Locate the cell with the specified text and output its [x, y] center coordinate. 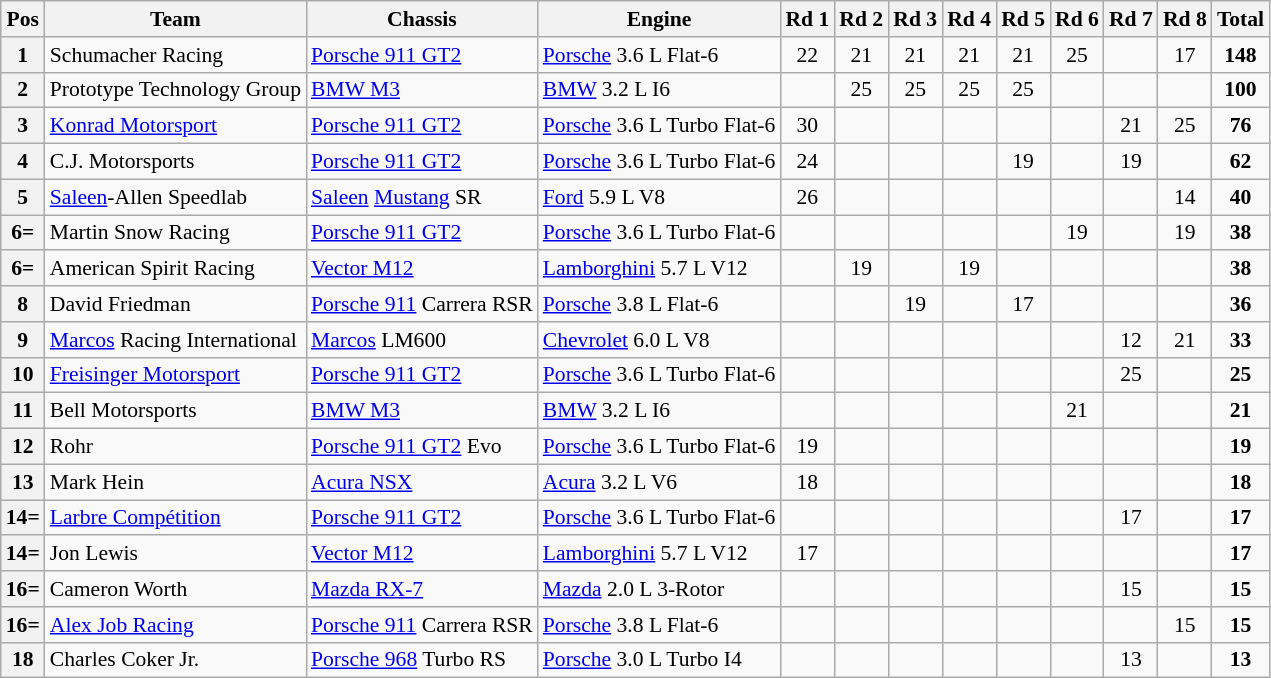
148 [1240, 55]
Mazda 2.0 L 3-Rotor [660, 589]
Martin Snow Racing [176, 233]
C.J. Motorsports [176, 162]
Saleen Mustang SR [422, 197]
Engine [660, 19]
Konrad Motorsport [176, 126]
Porsche 3.0 L Turbo I4 [660, 660]
David Friedman [176, 304]
26 [807, 197]
Marcos LM600 [422, 340]
Marcos Racing International [176, 340]
36 [1240, 304]
Jon Lewis [176, 554]
American Spirit Racing [176, 269]
Rd 3 [915, 19]
Larbre Compétition [176, 518]
Prototype Technology Group [176, 90]
Charles Coker Jr. [176, 660]
9 [23, 340]
Rd 1 [807, 19]
8 [23, 304]
Porsche 968 Turbo RS [422, 660]
Rd 6 [1077, 19]
Rd 2 [861, 19]
Saleen-Allen Speedlab [176, 197]
24 [807, 162]
14 [1185, 197]
5 [23, 197]
Pos [23, 19]
Team [176, 19]
Mark Hein [176, 482]
1 [23, 55]
Bell Motorsports [176, 411]
Alex Job Racing [176, 625]
11 [23, 411]
Ford 5.9 L V8 [660, 197]
Rd 7 [1131, 19]
Schumacher Racing [176, 55]
4 [23, 162]
Chassis [422, 19]
100 [1240, 90]
Freisinger Motorsport [176, 375]
Acura 3.2 L V6 [660, 482]
Total [1240, 19]
Porsche 3.6 L Flat-6 [660, 55]
62 [1240, 162]
Chevrolet 6.0 L V8 [660, 340]
22 [807, 55]
Rd 5 [1023, 19]
30 [807, 126]
Rohr [176, 447]
2 [23, 90]
Rd 4 [969, 19]
Acura NSX [422, 482]
Porsche 911 GT2 Evo [422, 447]
33 [1240, 340]
Rd 8 [1185, 19]
3 [23, 126]
40 [1240, 197]
10 [23, 375]
Cameron Worth [176, 589]
Mazda RX-7 [422, 589]
76 [1240, 126]
